Determine the (X, Y) coordinate at the center of the cell enclosing the given text.  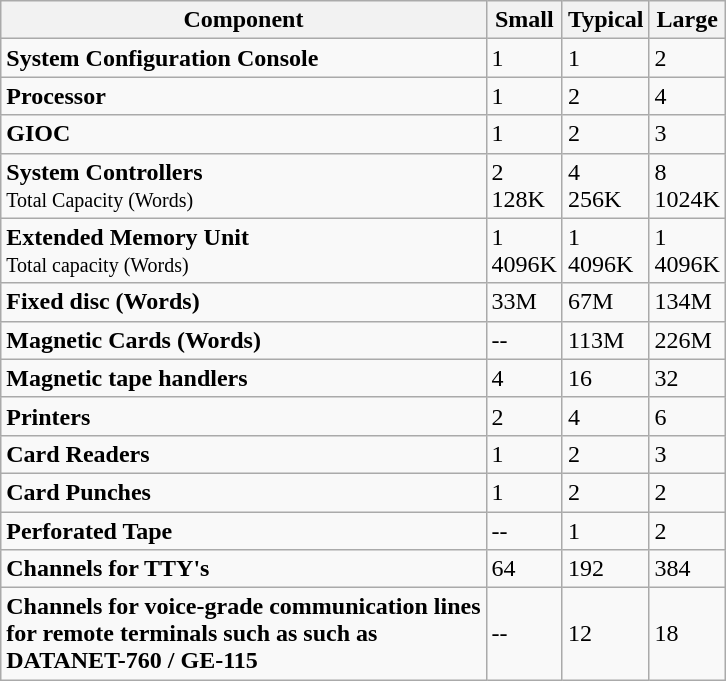
Extended Memory UnitTotal capacity (Words) (244, 250)
134M (687, 302)
Typical (606, 20)
16 (606, 378)
2128K (524, 186)
Large (687, 20)
6 (687, 416)
33M (524, 302)
Channels for voice-grade communication linesfor remote terminals such as such asDATANET-760 / GE-115 (244, 634)
192 (606, 569)
Processor (244, 96)
Perforated Tape (244, 531)
Fixed disc (Words) (244, 302)
64 (524, 569)
GIOC (244, 134)
Channels for TTY's (244, 569)
113M (606, 340)
4256K (606, 186)
Magnetic Cards (Words) (244, 340)
67M (606, 302)
384 (687, 569)
81024K (687, 186)
Small (524, 20)
System Configuration Console (244, 58)
System ControllersTotal Capacity (Words) (244, 186)
Printers (244, 416)
12 (606, 634)
226M (687, 340)
32 (687, 378)
Magnetic tape handlers (244, 378)
Component (244, 20)
18 (687, 634)
Card Punches (244, 492)
Card Readers (244, 454)
